Search for the cell housing the specified text and yield its [x, y] center coordinate. 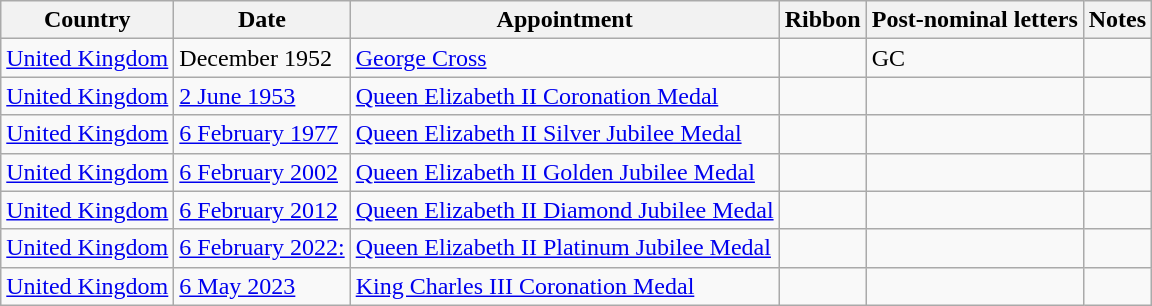
Notes [1117, 20]
December 1952 [262, 58]
Queen Elizabeth II Coronation Medal [564, 96]
6 February 2002 [262, 172]
Queen Elizabeth II Silver Jubilee Medal [564, 134]
Queen Elizabeth II Diamond Jubilee Medal [564, 210]
Country [88, 20]
6 May 2023 [262, 286]
Date [262, 20]
2 June 1953 [262, 96]
George Cross [564, 58]
Post-nominal letters [974, 20]
King Charles III Coronation Medal [564, 286]
6 February 2022: [262, 248]
6 February 2012 [262, 210]
6 February 1977 [262, 134]
Ribbon [822, 20]
Queen Elizabeth II Golden Jubilee Medal [564, 172]
Queen Elizabeth II Platinum Jubilee Medal [564, 248]
Appointment [564, 20]
GC [974, 58]
